Locate the cell with the specified text and output its (x, y) center coordinate. 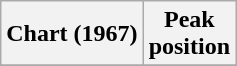
Peakposition (189, 34)
Chart (1967) (72, 34)
